Scan for the cell matching the given text and deliver its (x, y) coordinate at center. 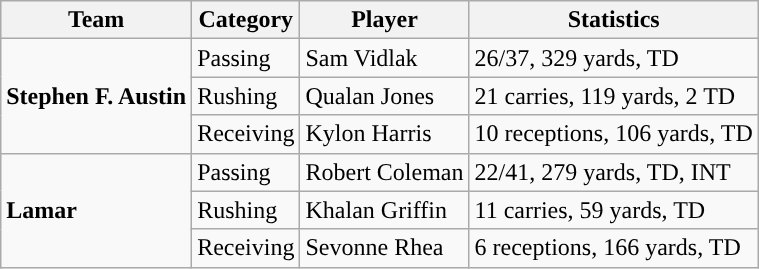
Qualan Jones (384, 96)
6 receptions, 166 yards, TD (614, 248)
Robert Coleman (384, 172)
Team (96, 20)
10 receptions, 106 yards, TD (614, 134)
Khalan Griffin (384, 210)
Lamar (96, 210)
Category (246, 20)
26/37, 329 yards, TD (614, 58)
Statistics (614, 20)
Sam Vidlak (384, 58)
22/41, 279 yards, TD, INT (614, 172)
Player (384, 20)
Stephen F. Austin (96, 96)
11 carries, 59 yards, TD (614, 210)
21 carries, 119 yards, 2 TD (614, 96)
Sevonne Rhea (384, 248)
Kylon Harris (384, 134)
